Identify which cell holds the provided text, then report its [X, Y] central coordinate. 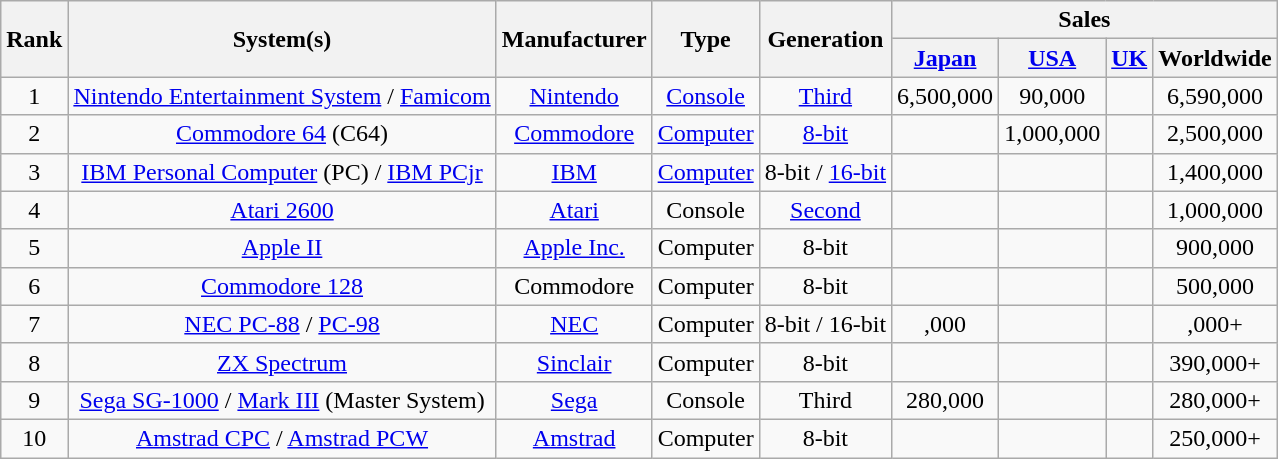
10 [34, 438]
Nintendo [574, 96]
6,500,000 [946, 96]
ZX Spectrum [282, 362]
IBM [574, 172]
4 [34, 210]
500,000 [1215, 286]
Atari [574, 210]
Commodore 64 (C64) [282, 134]
Nintendo Entertainment System / Famicom [282, 96]
8 [34, 362]
2 [34, 134]
Amstrad [574, 438]
Commodore 128 [282, 286]
Sega SG-1000 / Mark III (Master System) [282, 400]
NEC PC-88 / PC-98 [282, 324]
2,500,000 [1215, 134]
Manufacturer [574, 39]
6,590,000 [1215, 96]
390,000+ [1215, 362]
Apple Inc. [574, 248]
Atari 2600 [282, 210]
280,000+ [1215, 400]
250,000+ [1215, 438]
Amstrad CPC / Amstrad PCW [282, 438]
Type [706, 39]
7 [34, 324]
,000+ [1215, 324]
Japan [946, 58]
IBM Personal Computer (PC) / IBM PCjr [282, 172]
6 [34, 286]
280,000 [946, 400]
900,000 [1215, 248]
Worldwide [1215, 58]
System(s) [282, 39]
90,000 [1052, 96]
Sega [574, 400]
Second [825, 210]
Apple II [282, 248]
5 [34, 248]
,000 [946, 324]
NEC [574, 324]
Generation [825, 39]
1 [34, 96]
1,400,000 [1215, 172]
UK [1130, 58]
USA [1052, 58]
Sales [1085, 20]
Sinclair [574, 362]
3 [34, 172]
9 [34, 400]
Rank [34, 39]
